Find where the given text appears and provide that cell's center as [X, Y] coordinate. 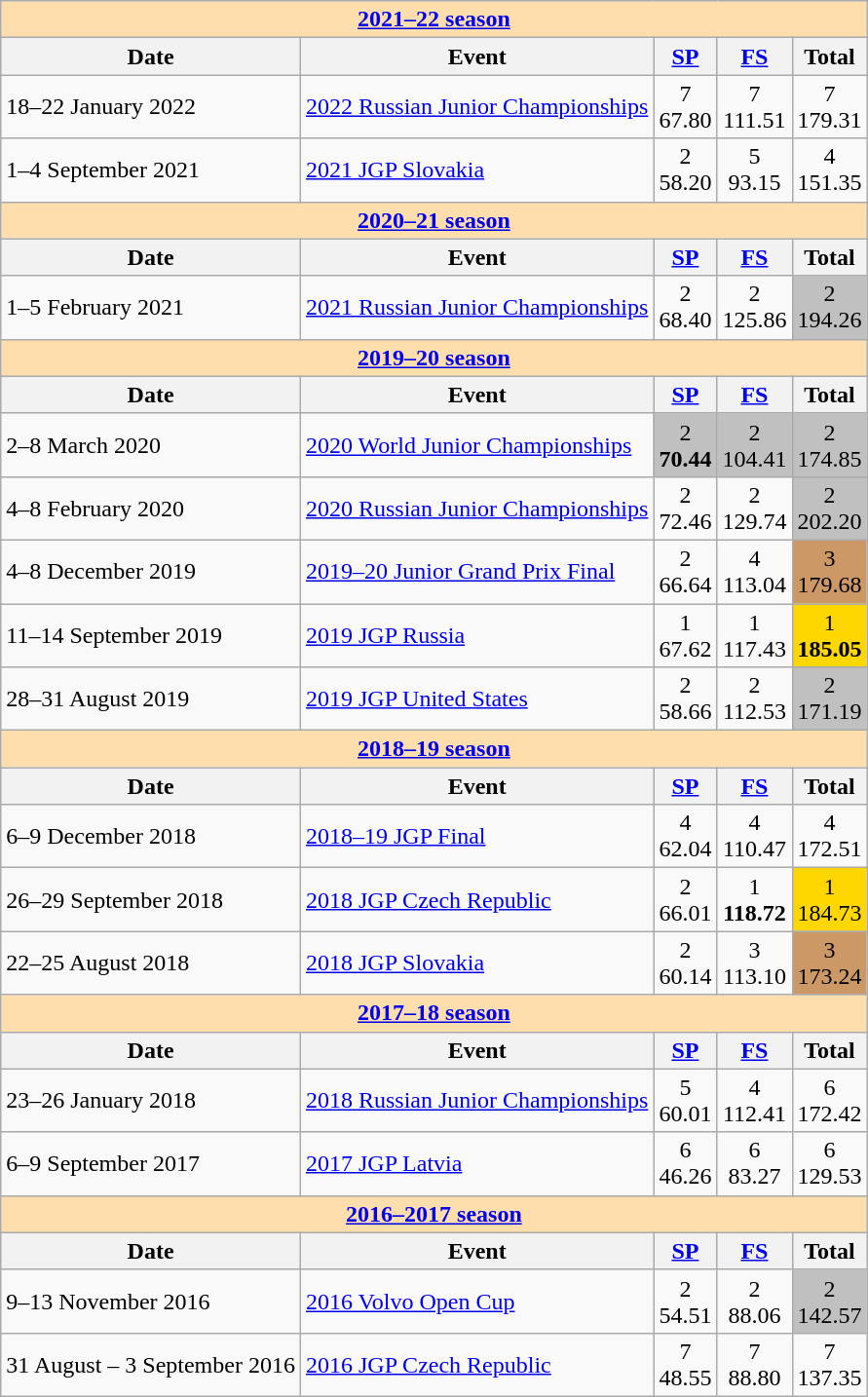
2 171.19 [830, 699]
2 104.41 [754, 444]
7 111.51 [754, 107]
1–5 February 2021 [151, 308]
2019–20 season [434, 358]
1 67.62 [686, 635]
2 129.74 [754, 509]
2 54.51 [686, 1302]
4–8 December 2019 [151, 571]
2022 Russian Junior Championships [476, 107]
26–29 September 2018 [151, 900]
9–13 November 2016 [151, 1302]
2019 JGP United States [476, 699]
2021 JGP Slovakia [476, 170]
18–22 January 2022 [151, 107]
2 194.26 [830, 308]
6 129.53 [830, 1163]
3 173.24 [830, 963]
2018 JGP Czech Republic [476, 900]
5 60.01 [686, 1101]
2018 Russian Junior Championships [476, 1101]
7 137.35 [830, 1364]
2 66.64 [686, 571]
2021 Russian Junior Championships [476, 308]
6–9 December 2018 [151, 836]
1 185.05 [830, 635]
2 112.53 [754, 699]
2016 Volvo Open Cup [476, 1302]
2 68.40 [686, 308]
2–8 March 2020 [151, 444]
4 151.35 [830, 170]
22–25 August 2018 [151, 963]
3 113.10 [754, 963]
2017 JGP Latvia [476, 1163]
2 125.86 [754, 308]
2 60.14 [686, 963]
5 93.15 [754, 170]
7 67.80 [686, 107]
6 83.27 [754, 1163]
1 184.73 [830, 900]
6–9 September 2017 [151, 1163]
6 172.42 [830, 1101]
4 172.51 [830, 836]
11–14 September 2019 [151, 635]
1 117.43 [754, 635]
4 113.04 [754, 571]
2017–18 season [434, 1013]
28–31 August 2019 [151, 699]
2 72.46 [686, 509]
2018–19 JGP Final [476, 836]
3 179.68 [830, 571]
2016 JGP Czech Republic [476, 1364]
2 58.66 [686, 699]
2 88.06 [754, 1302]
1 118.72 [754, 900]
2019 JGP Russia [476, 635]
7 48.55 [686, 1364]
2 202.20 [830, 509]
31 August – 3 September 2016 [151, 1364]
7 179.31 [830, 107]
4 62.04 [686, 836]
2 58.20 [686, 170]
2021–22 season [434, 19]
6 46.26 [686, 1163]
2020 World Junior Championships [476, 444]
4–8 February 2020 [151, 509]
1–4 September 2021 [151, 170]
2 142.57 [830, 1302]
4 110.47 [754, 836]
7 88.80 [754, 1364]
2020 Russian Junior Championships [476, 509]
4 112.41 [754, 1101]
23–26 January 2018 [151, 1101]
2 66.01 [686, 900]
2018 JGP Slovakia [476, 963]
2019–20 Junior Grand Prix Final [476, 571]
2016–2017 season [434, 1214]
2 174.85 [830, 444]
2020–21 season [434, 220]
2018–19 season [434, 749]
2 70.44 [686, 444]
